Capture the cell that displays the provided text and extract its (X, Y) central coordinate. 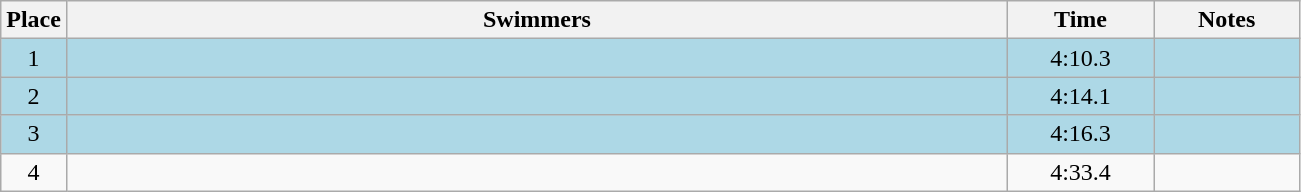
1 (34, 58)
2 (34, 96)
4 (34, 172)
3 (34, 134)
Notes (1227, 20)
Time (1081, 20)
4:10.3 (1081, 58)
4:14.1 (1081, 96)
4:33.4 (1081, 172)
Swimmers (536, 20)
4:16.3 (1081, 134)
Place (34, 20)
